Output the (x, y) coordinate of the center of the cell containing the given text.  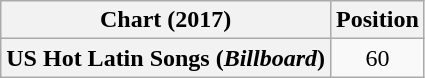
Position (378, 20)
US Hot Latin Songs (Billboard) (166, 58)
Chart (2017) (166, 20)
60 (378, 58)
